Output the [X, Y] coordinate of the center of the cell containing the given text.  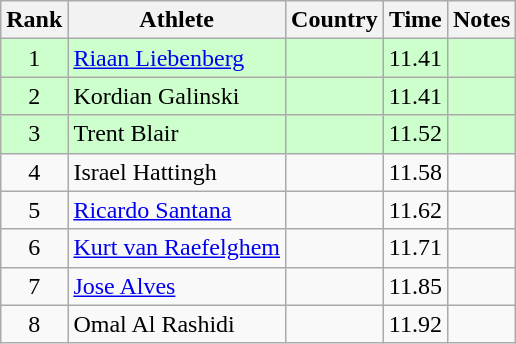
11.92 [415, 324]
Kurt van Raefelghem [177, 248]
1 [34, 58]
Athlete [177, 20]
Time [415, 20]
11.62 [415, 210]
Jose Alves [177, 286]
5 [34, 210]
Rank [34, 20]
Trent Blair [177, 134]
Kordian Galinski [177, 96]
6 [34, 248]
3 [34, 134]
Riaan Liebenberg [177, 58]
11.85 [415, 286]
Omal Al Rashidi [177, 324]
11.71 [415, 248]
4 [34, 172]
Ricardo Santana [177, 210]
8 [34, 324]
Israel Hattingh [177, 172]
7 [34, 286]
11.52 [415, 134]
2 [34, 96]
Country [335, 20]
Notes [481, 20]
11.58 [415, 172]
